Determine the [x, y] coordinate at the center of the cell enclosing the given text.  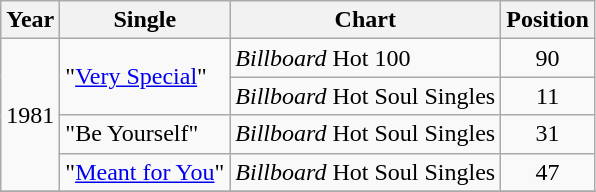
47 [548, 172]
"Meant for You" [145, 172]
31 [548, 134]
"Be Yourself" [145, 134]
Chart [366, 20]
Single [145, 20]
90 [548, 58]
11 [548, 96]
"Very Special" [145, 77]
Year [30, 20]
1981 [30, 115]
Billboard Hot 100 [366, 58]
Position [548, 20]
